For the text-containing cell, return its midpoint in [x, y] coordinate format. 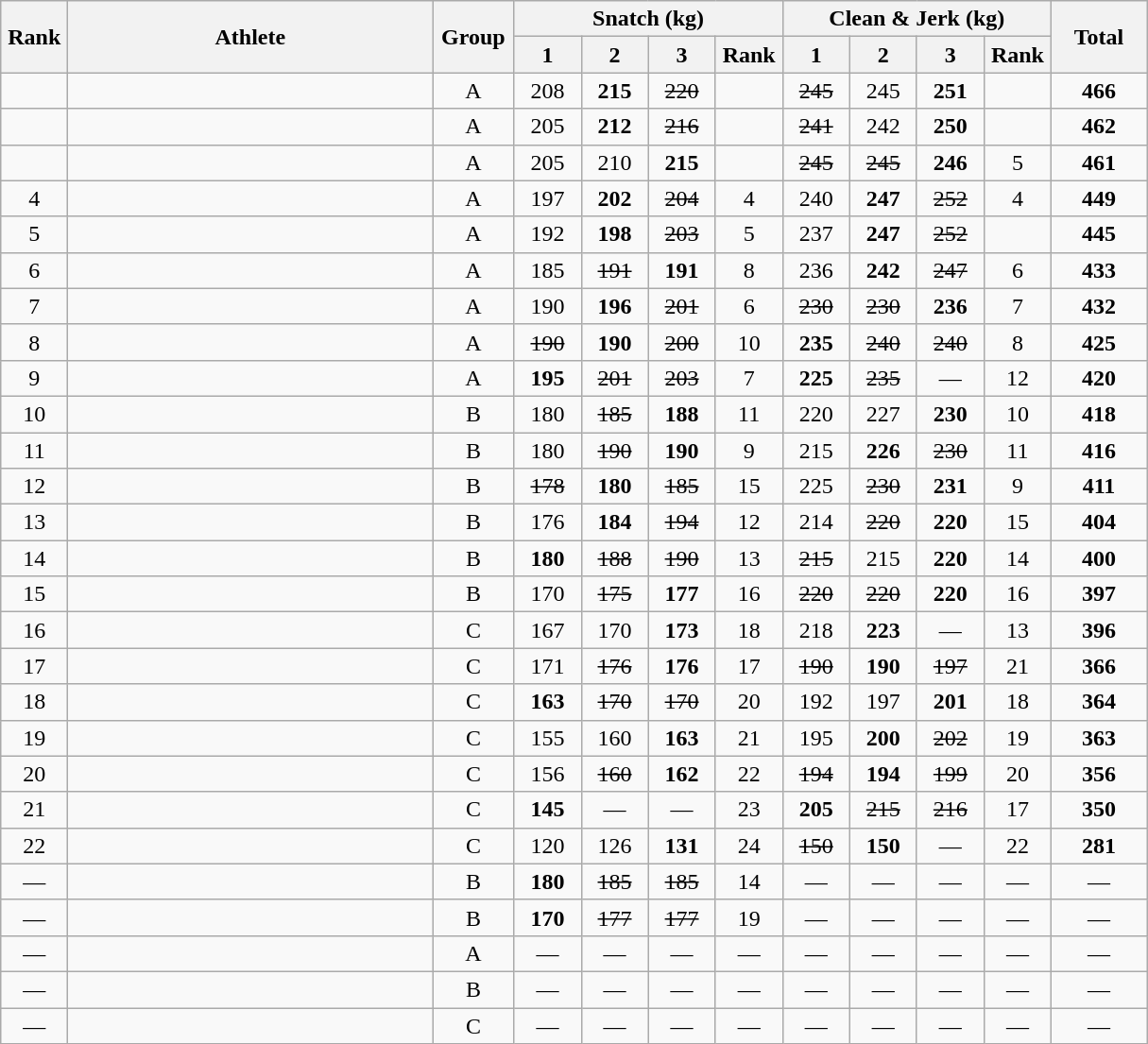
214 [816, 522]
350 [1098, 810]
155 [548, 738]
218 [816, 630]
462 [1098, 127]
204 [682, 198]
212 [614, 127]
Clean & Jerk (kg) [917, 19]
363 [1098, 738]
210 [614, 163]
231 [951, 487]
397 [1098, 594]
246 [951, 163]
171 [548, 666]
Athlete [250, 37]
23 [748, 810]
466 [1098, 91]
461 [1098, 163]
173 [682, 630]
196 [614, 306]
198 [614, 234]
178 [548, 487]
199 [951, 774]
281 [1098, 846]
156 [548, 774]
449 [1098, 198]
24 [748, 846]
400 [1098, 558]
Total [1098, 37]
126 [614, 846]
162 [682, 774]
Snatch (kg) [648, 19]
364 [1098, 702]
396 [1098, 630]
404 [1098, 522]
167 [548, 630]
237 [816, 234]
251 [951, 91]
120 [548, 846]
433 [1098, 270]
241 [816, 127]
184 [614, 522]
366 [1098, 666]
131 [682, 846]
432 [1098, 306]
175 [614, 594]
208 [548, 91]
227 [882, 414]
418 [1098, 414]
145 [548, 810]
420 [1098, 378]
425 [1098, 342]
445 [1098, 234]
223 [882, 630]
411 [1098, 487]
356 [1098, 774]
Group [473, 37]
250 [951, 127]
416 [1098, 451]
226 [882, 451]
